Determine the [x, y] coordinate at the center of the cell enclosing the given text.  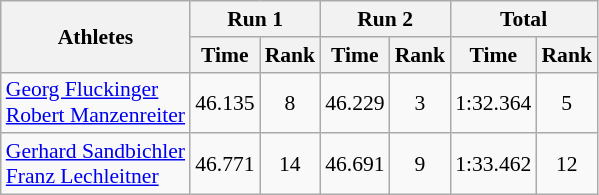
8 [290, 102]
Total [524, 19]
46.691 [354, 164]
3 [420, 102]
14 [290, 164]
46.135 [224, 102]
46.771 [224, 164]
12 [566, 164]
9 [420, 164]
Run 2 [385, 19]
Athletes [96, 36]
5 [566, 102]
Gerhard SandbichlerFranz Lechleitner [96, 164]
1:32.364 [493, 102]
46.229 [354, 102]
Run 1 [255, 19]
1:33.462 [493, 164]
Georg FluckingerRobert Manzenreiter [96, 102]
